Identify which cell holds the provided text, then report its [X, Y] central coordinate. 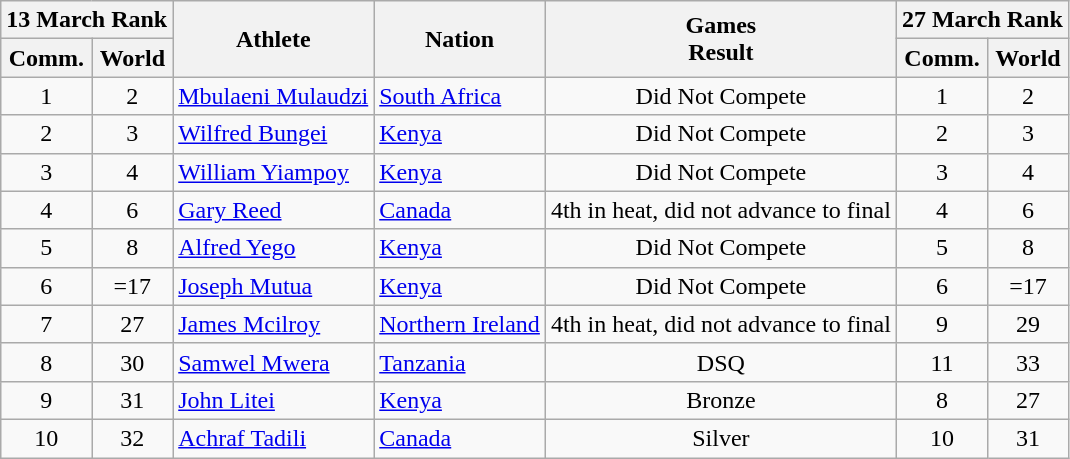
James Mcilroy [274, 324]
Achraf Tadili [274, 438]
30 [132, 362]
Wilfred Bungei [274, 134]
John Litei [274, 400]
32 [132, 438]
33 [1028, 362]
DSQ [720, 362]
Joseph Mutua [274, 286]
Samwel Mwera [274, 362]
11 [942, 362]
29 [1028, 324]
Nation [460, 39]
William Yiampoy [274, 172]
13 March Rank [87, 20]
Athlete [274, 39]
Alfred Yego [274, 248]
Bronze [720, 400]
27 March Rank [982, 20]
Tanzania [460, 362]
South Africa [460, 96]
Silver [720, 438]
Northern Ireland [460, 324]
Games Result [720, 39]
7 [46, 324]
Mbulaeni Mulaudzi [274, 96]
Gary Reed [274, 210]
